Search for the cell housing the specified text and yield its (X, Y) center coordinate. 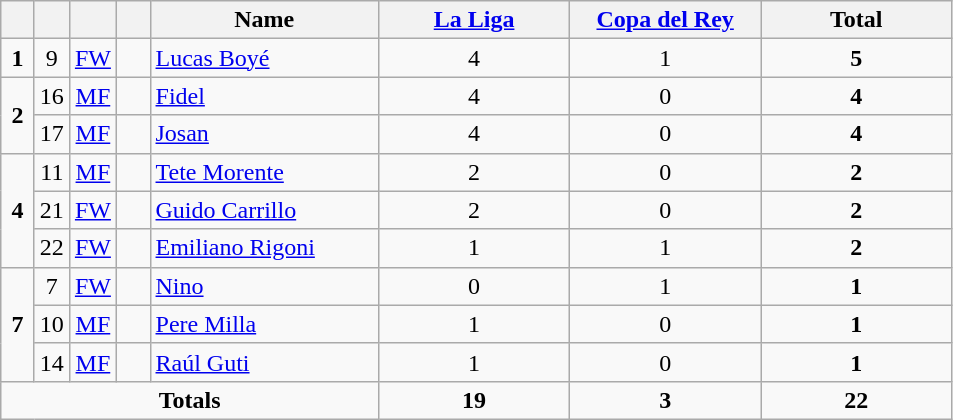
La Liga (474, 20)
16 (52, 96)
Raúl Guti (264, 362)
Fidel (264, 96)
17 (52, 134)
9 (52, 58)
Total (856, 20)
Guido Carrillo (264, 210)
Tete Morente (264, 172)
Emiliano Rigoni (264, 248)
21 (52, 210)
11 (52, 172)
10 (52, 324)
Josan (264, 134)
Name (264, 20)
Nino (264, 286)
3 (666, 400)
Lucas Boyé (264, 58)
5 (856, 58)
14 (52, 362)
Pere Milla (264, 324)
Totals (190, 400)
Copa del Rey (666, 20)
19 (474, 400)
